Scan for the cell matching the given text and deliver its (X, Y) coordinate at center. 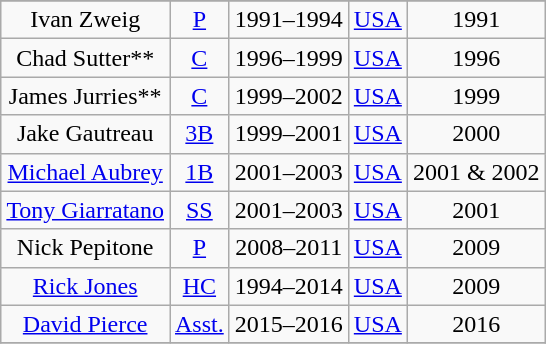
2008–2011 (288, 248)
1B (200, 172)
1999 (476, 96)
Ivan Zweig (86, 20)
1991 (476, 20)
Nick Pepitone (86, 248)
1994–2014 (288, 286)
1999–2001 (288, 134)
David Pierce (86, 324)
1999–2002 (288, 96)
3B (200, 134)
Rick Jones (86, 286)
James Jurries** (86, 96)
1996–1999 (288, 58)
1991–1994 (288, 20)
2016 (476, 324)
Asst. (200, 324)
2015–2016 (288, 324)
Tony Giarratano (86, 210)
Jake Gautreau (86, 134)
SS (200, 210)
2000 (476, 134)
Michael Aubrey (86, 172)
HC (200, 286)
1996 (476, 58)
2001 (476, 210)
Chad Sutter** (86, 58)
2001 & 2002 (476, 172)
